Find where the given text appears and provide that cell's center as (x, y) coordinate. 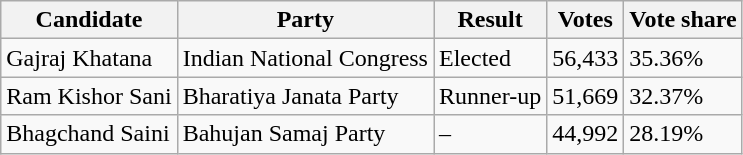
44,992 (586, 134)
Votes (586, 20)
– (490, 134)
Runner-up (490, 96)
Elected (490, 58)
Ram Kishor Sani (89, 96)
Bahujan Samaj Party (305, 134)
Gajraj Khatana (89, 58)
51,669 (586, 96)
Bhagchand Saini (89, 134)
Indian National Congress (305, 58)
Vote share (683, 20)
Candidate (89, 20)
28.19% (683, 134)
35.36% (683, 58)
56,433 (586, 58)
Bharatiya Janata Party (305, 96)
32.37% (683, 96)
Party (305, 20)
Result (490, 20)
